For the text-containing cell, return its midpoint in [x, y] coordinate format. 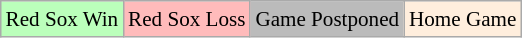
Game Postponed [327, 18]
Red Sox Win [62, 18]
Home Game [462, 18]
Red Sox Loss [186, 18]
